Return (x, y) of the center of cell containing provided text 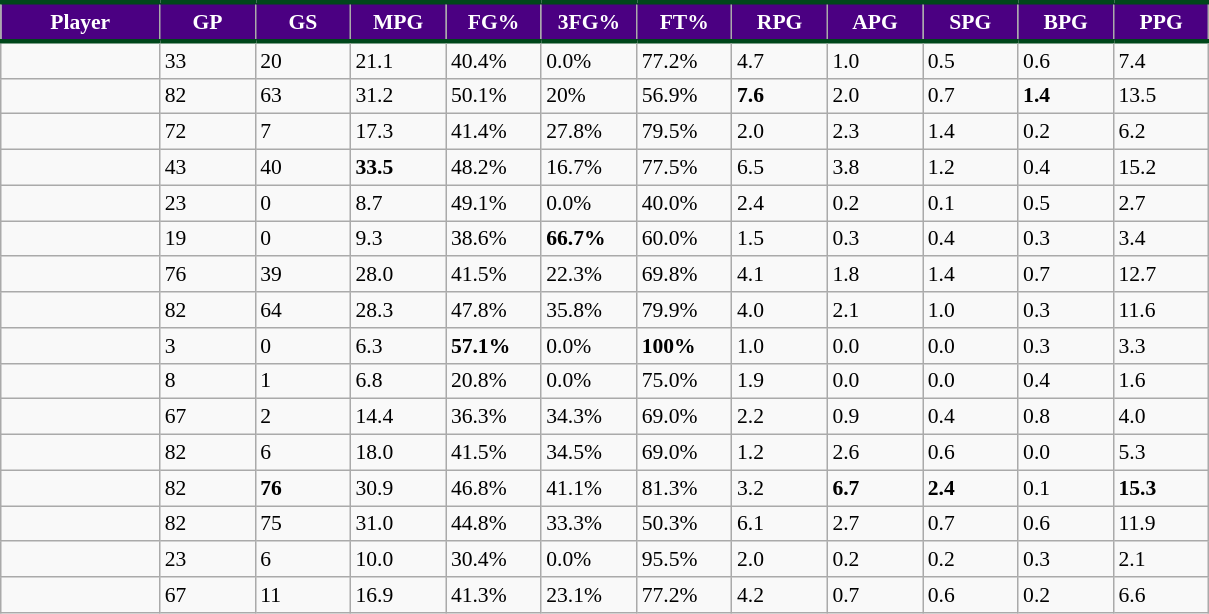
2.2 (780, 417)
57.1% (494, 346)
18.0 (398, 453)
8.7 (398, 203)
75 (302, 524)
41.4% (494, 132)
56.9% (684, 96)
79.9% (684, 310)
10.0 (398, 560)
28.0 (398, 275)
15.2 (1161, 168)
20.8% (494, 381)
BPG (1066, 22)
3.3 (1161, 346)
6.7 (874, 488)
38.6% (494, 239)
13.5 (1161, 96)
FG% (494, 22)
3.4 (1161, 239)
19 (208, 239)
5.3 (1161, 453)
3.8 (874, 168)
72 (208, 132)
20 (302, 60)
50.3% (684, 524)
11.6 (1161, 310)
43 (208, 168)
14.4 (398, 417)
8 (208, 381)
40 (302, 168)
RPG (780, 22)
50.1% (494, 96)
GP (208, 22)
35.8% (588, 310)
75.0% (684, 381)
6.2 (1161, 132)
47.8% (494, 310)
46.8% (494, 488)
3 (208, 346)
SPG (970, 22)
12.7 (1161, 275)
7.6 (780, 96)
6.8 (398, 381)
48.2% (494, 168)
39 (302, 275)
6.5 (780, 168)
41.3% (494, 595)
1 (302, 381)
40.0% (684, 203)
31.0 (398, 524)
17.3 (398, 132)
41.1% (588, 488)
6.6 (1161, 595)
60.0% (684, 239)
0.8 (1066, 417)
0.9 (874, 417)
1.8 (874, 275)
81.3% (684, 488)
40.4% (494, 60)
9.3 (398, 239)
11.9 (1161, 524)
PPG (1161, 22)
69.8% (684, 275)
30.9 (398, 488)
66.7% (588, 239)
Player (80, 22)
20% (588, 96)
100% (684, 346)
36.3% (494, 417)
79.5% (684, 132)
APG (874, 22)
64 (302, 310)
7.4 (1161, 60)
49.1% (494, 203)
FT% (684, 22)
30.4% (494, 560)
4.7 (780, 60)
23.1% (588, 595)
22.3% (588, 275)
44.8% (494, 524)
34.3% (588, 417)
31.2 (398, 96)
MPG (398, 22)
3FG% (588, 22)
95.5% (684, 560)
2.6 (874, 453)
28.3 (398, 310)
4.2 (780, 595)
6.1 (780, 524)
7 (302, 132)
34.5% (588, 453)
4.1 (780, 275)
3.2 (780, 488)
11 (302, 595)
33 (208, 60)
1.5 (780, 239)
2.3 (874, 132)
33.5 (398, 168)
77.5% (684, 168)
1.6 (1161, 381)
2 (302, 417)
27.8% (588, 132)
GS (302, 22)
63 (302, 96)
16.9 (398, 595)
6.3 (398, 346)
15.3 (1161, 488)
33.3% (588, 524)
16.7% (588, 168)
21.1 (398, 60)
1.9 (780, 381)
